Pinpoint the cell where the given text exists, returning its (X, Y) midpoint coordinate. 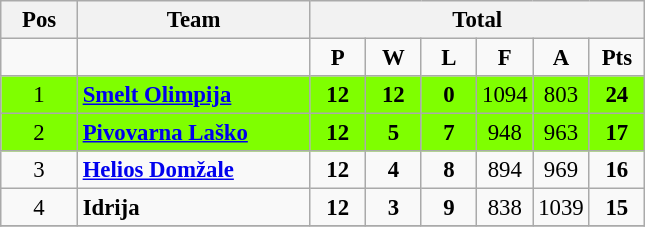
894 (505, 170)
1094 (505, 95)
9 (449, 208)
838 (505, 208)
Pos (40, 20)
1039 (561, 208)
Pivovarna Laško (194, 133)
2 (40, 133)
16 (617, 170)
17 (617, 133)
948 (505, 133)
24 (617, 95)
L (449, 58)
8 (449, 170)
Pts (617, 58)
F (505, 58)
Total (478, 20)
Team (194, 20)
Idrija (194, 208)
963 (561, 133)
0 (449, 95)
A (561, 58)
P (338, 58)
969 (561, 170)
803 (561, 95)
5 (394, 133)
15 (617, 208)
Smelt Olimpija (194, 95)
Helios Domžale (194, 170)
7 (449, 133)
1 (40, 95)
W (394, 58)
